Pinpoint the cell where the given text exists, returning its (X, Y) midpoint coordinate. 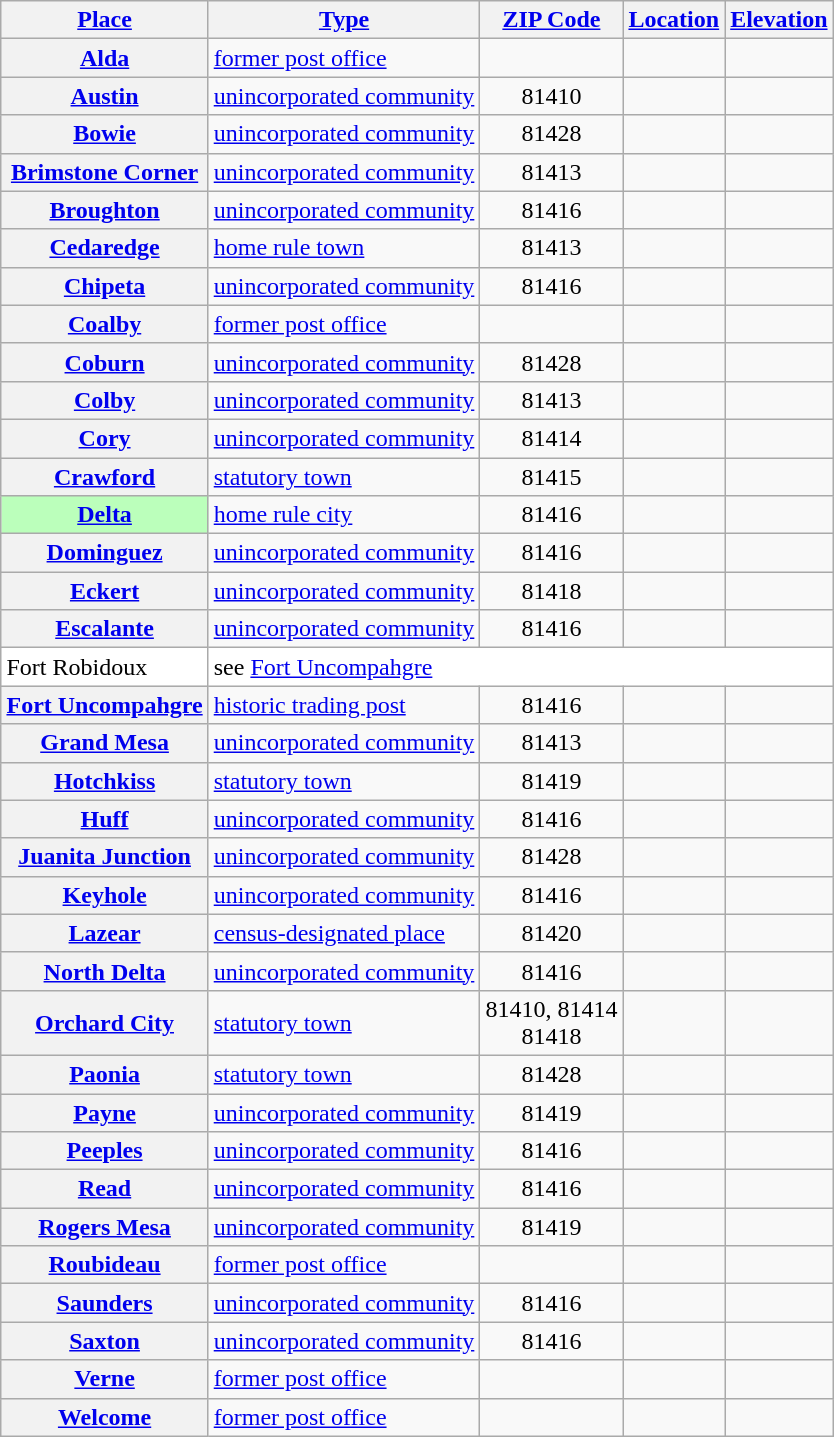
Peeples (104, 1151)
81418 (552, 591)
Crawford (104, 477)
Paonia (104, 1074)
Broughton (104, 210)
Verne (104, 1379)
Lazear (104, 933)
see Fort Uncompahgre (520, 667)
Rogers Mesa (104, 1227)
Brimstone Corner (104, 172)
Cedaredge (104, 248)
Keyhole (104, 895)
81410 (552, 96)
Payne (104, 1113)
Colby (104, 400)
Type (344, 20)
ZIP Code (552, 20)
Bowie (104, 134)
census-designated place (344, 933)
Huff (104, 819)
Orchard City (104, 1022)
Saunders (104, 1303)
Delta (104, 515)
Alda (104, 58)
Saxton (104, 1341)
Cory (104, 438)
Fort Robidoux (104, 667)
81410, 8141481418 (552, 1022)
Dominguez (104, 553)
Place (104, 20)
81415 (552, 477)
home rule town (344, 248)
Juanita Junction (104, 857)
Welcome (104, 1417)
Escalante (104, 629)
Location (674, 20)
historic trading post (344, 705)
Fort Uncompahgre (104, 705)
North Delta (104, 971)
81414 (552, 438)
Elevation (779, 20)
81420 (552, 933)
Austin (104, 96)
Grand Mesa (104, 743)
Coalby (104, 324)
Eckert (104, 591)
Chipeta (104, 286)
Roubideau (104, 1265)
Coburn (104, 362)
Read (104, 1189)
Hotchkiss (104, 781)
home rule city (344, 515)
